Search for the cell housing the specified text and yield its (x, y) center coordinate. 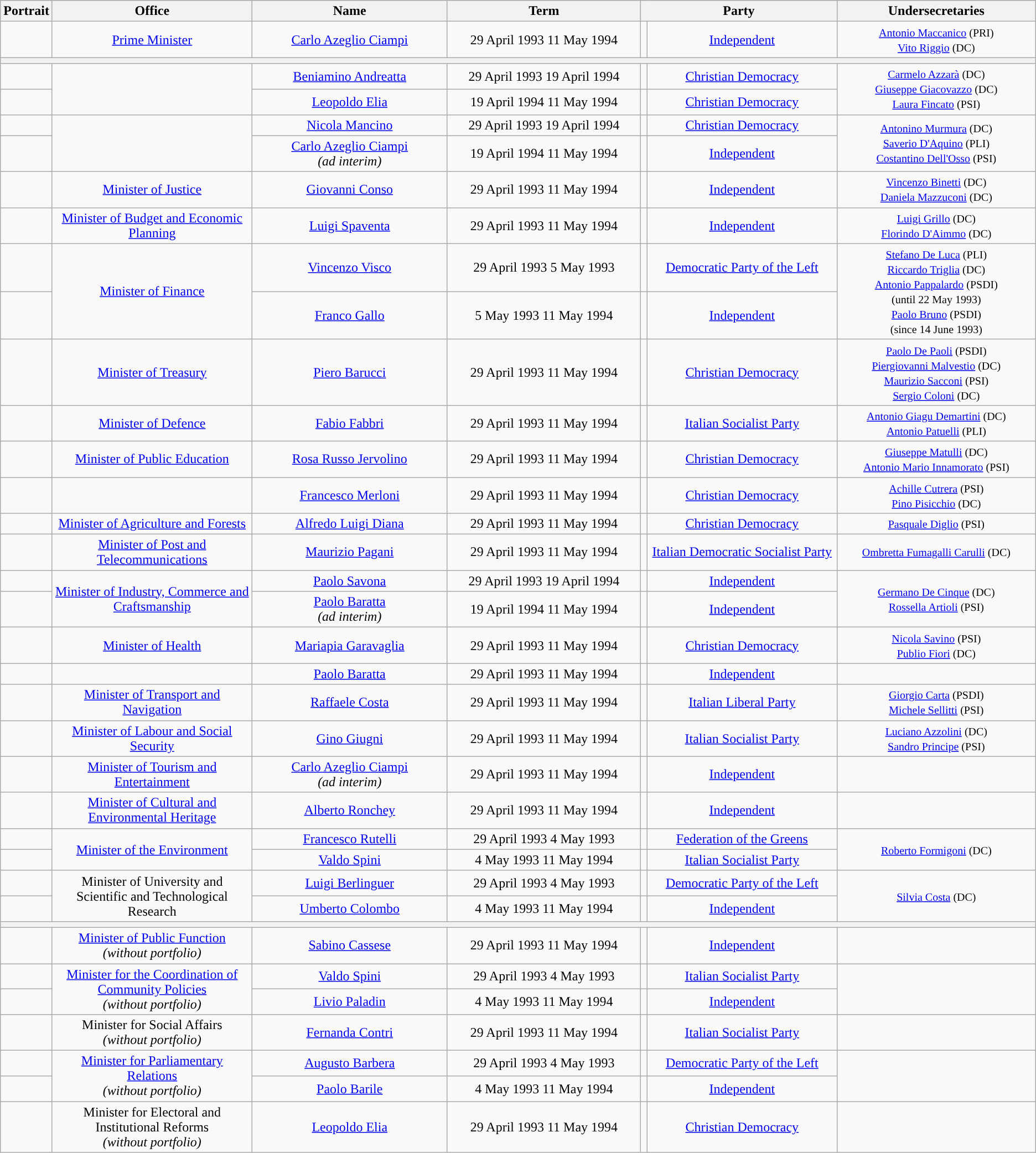
Carlo Azeglio Ciampi (350, 40)
Maurizio Pagani (350, 552)
Stefano De Luca (PLI) Riccardo Triglia (DC) Antonio Pappalardo (PSDI)(until 22 May 1993) Paolo Bruno (PSDI)(since 14 June 1993) (936, 291)
Minister of Public Education (152, 459)
Raffaele Costa (350, 703)
Franco Gallo (350, 315)
Alberto Ronchey (350, 810)
Sabino Cassese (350, 945)
Minister of Budget and Economic Planning (152, 226)
Federation of the Greens (742, 839)
Gino Giugni (350, 738)
Fernanda Contri (350, 1032)
Minister for Social Affairs (without portfolio) (152, 1032)
5 May 1993 11 May 1994 (543, 315)
Mariapia Garavaglia (350, 645)
Minister of Justice (152, 189)
Antonio Maccanico (PRI)Vito Riggio (DC) (936, 40)
Paolo Barile (350, 1089)
Achille Cutrera (PSI) Pino Pisicchio (DC) (936, 495)
Francesco Merloni (350, 495)
Luigi Spaventa (350, 226)
Nicola Mancino (350, 125)
Minister for Parliamentary Relations (without portfolio) (152, 1076)
Minister of Transport and Navigation (152, 703)
Luigi Grillo (DC) Florindo D'Aimmo (DC) (936, 226)
Minister of Public Function (without portfolio) (152, 945)
Silvia Costa (DC) (936, 896)
Paolo Savona (350, 581)
Nicola Savino (PSI) Publio Fiori (DC) (936, 645)
Antonio Giagu Demartini (DC) Antonio Patuelli (PLI) (936, 423)
Fabio Fabbri (350, 423)
Minister for the Coordination of Community Policies (without portfolio) (152, 989)
Carmelo Azzarà (DC) Giuseppe Giacovazzo (DC) Laura Fincato (PSI) (936, 89)
Italian Liberal Party (742, 703)
Undersecretaries (936, 11)
Paolo Baratta(ad interim) (350, 610)
Francesco Rutelli (350, 839)
Italian Democratic Socialist Party (742, 552)
Minister of Labour and Social Security (152, 738)
Minister of Agriculture and Forests (152, 524)
Office (152, 11)
Party (738, 11)
Minister of the Environment (152, 849)
Luigi Berlinguer (350, 883)
Alfredo Luigi Diana (350, 524)
Portrait (27, 11)
Beniamino Andreatta (350, 76)
Minister of Defence (152, 423)
Minister of Industry, Commerce and Craftsmanship (152, 599)
Minister of Health (152, 645)
Minister of Finance (152, 291)
Roberto Formigoni (DC) (936, 849)
Piero Barucci (350, 372)
Augusto Barbera (350, 1063)
Giuseppe Matulli (DC) Antonio Mario Innamorato (PSI) (936, 459)
Minister for Electoral and Institutional Reforms (without portfolio) (152, 1127)
Antonino Murmura (DC) Saverio D'Aquino (PLI) Costantino Dell'Osso (PSI) (936, 143)
Minister of Post and Telecommunications (152, 552)
Minister of University and Scientific and Technological Research (152, 896)
Paolo De Paoli (PSDI) Piergiovanni Malvestio (DC) Maurizio Sacconi (PSI) Sergio Coloni (DC) (936, 372)
Vincenzo Visco (350, 268)
Livio Paladin (350, 1002)
Term (543, 11)
Prime Minister (152, 40)
Paolo Baratta (350, 674)
Luciano Azzolini (DC) Sandro Principe (PSI) (936, 738)
Umberto Colombo (350, 908)
Minister of Treasury (152, 372)
Giorgio Carta (PSDI) Michele Sellitti (PSI) (936, 703)
Pasquale Diglio (PSI) (936, 524)
29 April 1993 5 May 1993 (543, 268)
Germano De Cinque (DC) Rossella Artioli (PSI) (936, 599)
Vincenzo Binetti (DC) Daniela Mazzuconi (DC) (936, 189)
Rosa Russo Jervolino (350, 459)
Minister of Cultural and Environmental Heritage (152, 810)
Giovanni Conso (350, 189)
Ombretta Fumagalli Carulli (DC) (936, 552)
Minister of Tourism and Entertainment (152, 775)
Name (350, 11)
